Scan for the cell matching the given text and deliver its [x, y] coordinate at center. 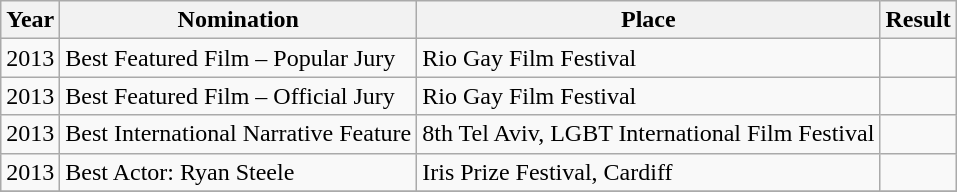
Nomination [238, 20]
Best Featured Film – Popular Jury [238, 58]
Best Actor: Ryan Steele [238, 172]
Result [918, 20]
Place [648, 20]
8th Tel Aviv, LGBT International Film Festival [648, 134]
Best Featured Film – Official Jury [238, 96]
Iris Prize Festival, Cardiff [648, 172]
Year [30, 20]
Best International Narrative Feature [238, 134]
